For the text-containing cell, return its midpoint in [x, y] coordinate format. 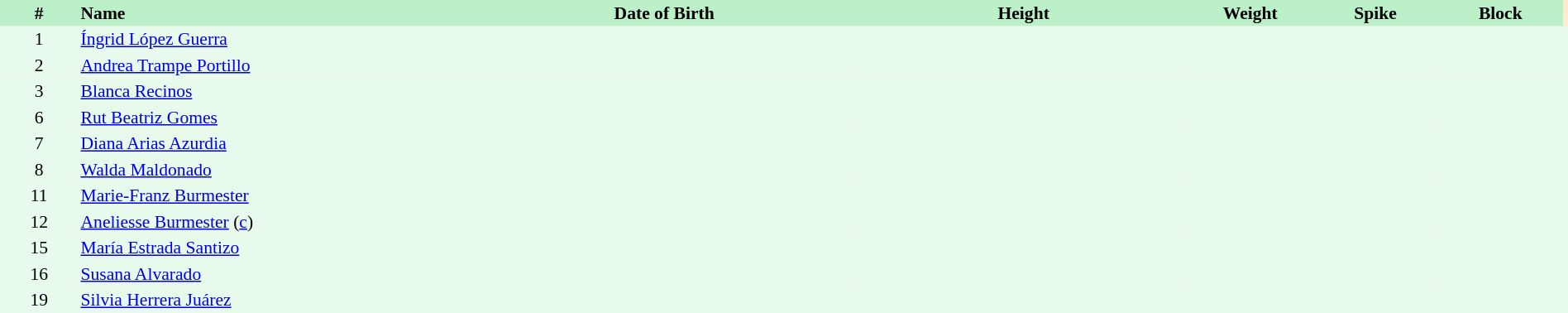
2 [39, 65]
Silvia Herrera Juárez [273, 300]
Blanca Recinos [273, 91]
Walda Maldonado [273, 170]
19 [39, 300]
15 [39, 248]
1 [39, 40]
Block [1500, 13]
Marie-Franz Burmester [273, 195]
# [39, 13]
Weight [1250, 13]
3 [39, 91]
Date of Birth [664, 13]
Spike [1374, 13]
Aneliesse Burmester (c) [273, 222]
María Estrada Santizo [273, 248]
8 [39, 170]
11 [39, 195]
Rut Beatriz Gomes [273, 118]
Andrea Trampe Portillo [273, 65]
Height [1024, 13]
Íngrid López Guerra [273, 40]
Susana Alvarado [273, 274]
Diana Arias Azurdia [273, 144]
16 [39, 274]
12 [39, 222]
6 [39, 118]
7 [39, 144]
Name [273, 13]
